Scan for the cell matching the given text and deliver its (X, Y) coordinate at center. 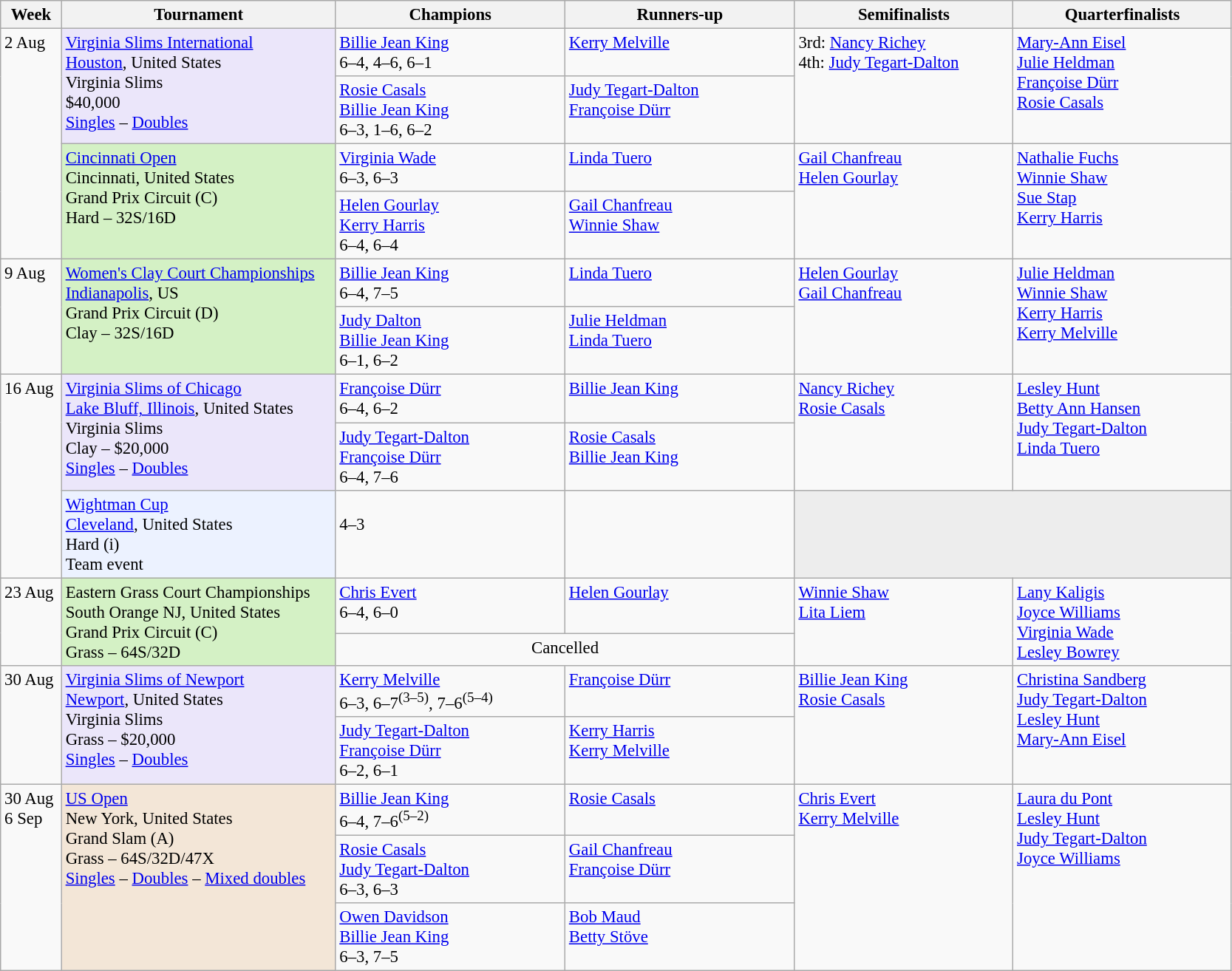
23 Aug (31, 622)
Julie Heldman Linda Tuero (680, 341)
Gail Chanfreau Winnie Shaw (680, 225)
Billie Jean King Rosie Casals (904, 724)
Billie Jean King (680, 399)
9 Aug (31, 317)
Kerry Melville 6–3, 6–7(3–5), 7–6(5–4) (451, 690)
Judy Tegart-Dalton Françoise Dürr (680, 110)
Tournament (198, 15)
Judy Tegart-Dalton Françoise Dürr6–2, 6–1 (451, 751)
Nathalie Fuchs Winnie Shaw Sue Stap Kerry Harris (1123, 202)
Virginia Slims InternationalHouston, United StatesVirginia Slims$40,000Singles – Doubles (198, 86)
3rd: Nancy Richey 4th: Judy Tegart-Dalton (904, 86)
Wightman Cup Cleveland, United StatesHard (i)Team event (198, 534)
Judy Tegart-Dalton Françoise Dürr6–4, 7–6 (451, 457)
US Open New York, United StatesGrand Slam (A)Grass – 64S/32D/47XSingles – Doubles – Mixed doubles (198, 877)
Laura du Pont Lesley Hunt Judy Tegart-Dalton Joyce Williams (1123, 877)
Chris Evert Kerry Melville (904, 877)
Françoise Dürr (680, 690)
Kerry Melville (680, 53)
Runners-up (680, 15)
Christina Sandberg Judy Tegart-Dalton Lesley Hunt Mary-Ann Eisel (1123, 724)
Virginia Wade 6–3, 6–3 (451, 168)
16 Aug (31, 476)
Rosie Casals Judy Tegart-Dalton 6–3, 6–3 (451, 869)
Chris Evert 6–4, 6–0 (451, 606)
Judy Dalton Billie Jean King 6–1, 6–2 (451, 341)
Françoise Dürr 6–4, 6–2 (451, 399)
Helen Gourlay (680, 606)
Rosie Casals Billie Jean King (680, 457)
Virginia Slims of ChicagoLake Bluff, Illinois, United StatesVirginia SlimsClay – $20,000 Singles – Doubles (198, 432)
Champions (451, 15)
Quarterfinalists (1123, 15)
30 Aug6 Sep (31, 877)
Bob Maud Betty Stöve (680, 937)
Mary-Ann Eisel Julie Heldman Françoise Dürr Rosie Casals (1123, 86)
Gail Chanfreau Françoise Dürr (680, 869)
Semifinalists (904, 15)
Winnie Shaw Lita Liem (904, 622)
Nancy Richey Rosie Casals (904, 432)
Billie Jean King 6–4, 4–6, 6–1 (451, 53)
Lany Kaligis Joyce Williams Virginia Wade Lesley Bowrey (1123, 622)
Rosie Casals (680, 810)
Women's Clay Court Championships Indianapolis, USGrand Prix Circuit (D) Clay – 32S/16D (198, 317)
Week (31, 15)
30 Aug (31, 724)
Rosie Casals Billie Jean King6–3, 1–6, 6–2 (451, 110)
Cancelled (565, 650)
4–3 (451, 534)
Helen Gourlay Gail Chanfreau (904, 317)
Gail Chanfreau Helen Gourlay (904, 202)
Julie Heldman Winnie Shaw Kerry Harris Kerry Melville (1123, 317)
2 Aug (31, 144)
Kerry Harris Kerry Melville (680, 751)
Owen Davidson Billie Jean King 6–3, 7–5 (451, 937)
Virginia Slims of NewportNewport, United StatesVirginia SlimsGrass – $20,000 Singles – Doubles (198, 724)
Lesley Hunt Betty Ann Hansen Judy Tegart-Dalton Linda Tuero (1123, 432)
Helen Gourlay Kerry Harris 6–4, 6–4 (451, 225)
Eastern Grass Court Championships South Orange NJ, United States Grand Prix Circuit (C) Grass – 64S/32D (198, 622)
Cincinnati Open Cincinnati, United States Grand Prix Circuit (C) Hard – 32S/16D (198, 202)
Billie Jean King 6–4, 7–5 (451, 284)
Billie Jean King 6–4, 7–6(5–2) (451, 810)
